Extract the [x, y] coordinate from the center of the cell holding the provided text.  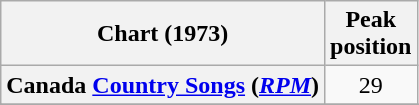
Canada Country Songs (RPM) [163, 85]
Peakposition [371, 34]
29 [371, 85]
Chart (1973) [163, 34]
